Capture the cell that displays the provided text and extract its [X, Y] central coordinate. 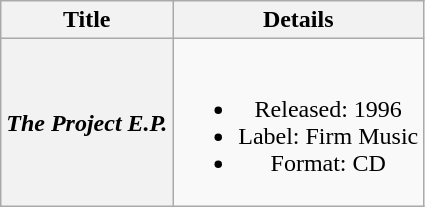
Title [87, 20]
The Project E.P. [87, 122]
Details [298, 20]
Released: 1996Label: Firm MusicFormat: CD [298, 122]
